Search for the cell housing the specified text and yield its [x, y] center coordinate. 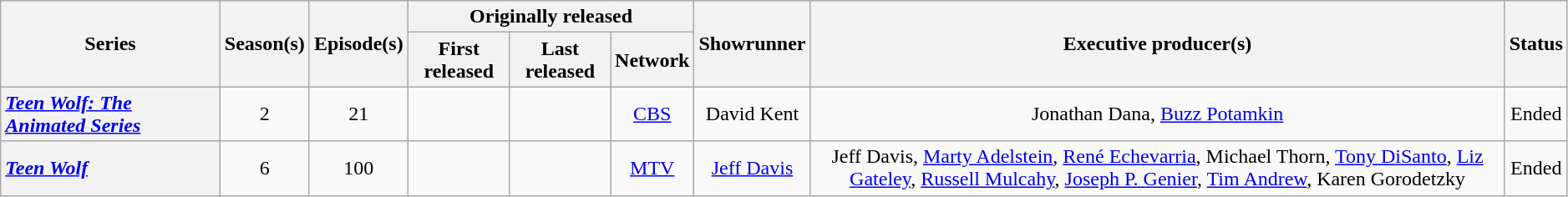
CBS [652, 114]
Originally released [551, 17]
Executive producer(s) [1158, 43]
Status [1535, 43]
Season(s) [264, 43]
Last released [560, 60]
6 [264, 169]
100 [358, 169]
Showrunner [752, 43]
2 [264, 114]
Jeff Davis [752, 169]
Teen Wolf: The Animated Series [110, 114]
David Kent [752, 114]
21 [358, 114]
Episode(s) [358, 43]
Jonathan Dana, Buzz Potamkin [1158, 114]
First released [459, 60]
MTV [652, 169]
Network [652, 60]
Teen Wolf [110, 169]
Series [110, 43]
